Return [X, Y] of the center of cell containing provided text 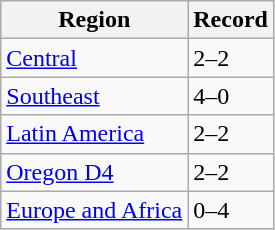
Record [231, 20]
Central [94, 58]
Oregon D4 [94, 172]
4–0 [231, 96]
Southeast [94, 96]
Latin America [94, 134]
0–4 [231, 210]
Region [94, 20]
Europe and Africa [94, 210]
